Return the [X, Y] coordinate for the center point of the cell that contains the specified text.  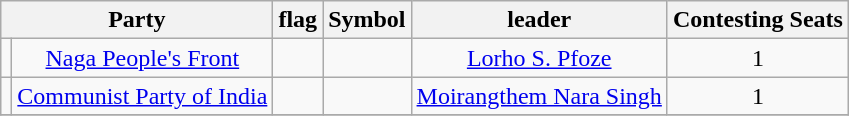
Naga People's Front [142, 58]
Contesting Seats [758, 20]
Moirangthem Nara Singh [539, 96]
Communist Party of India [142, 96]
Symbol [367, 20]
Party [137, 20]
flag [298, 20]
leader [539, 20]
Lorho S. Pfoze [539, 58]
